For the text-containing cell, return its midpoint in (X, Y) coordinate format. 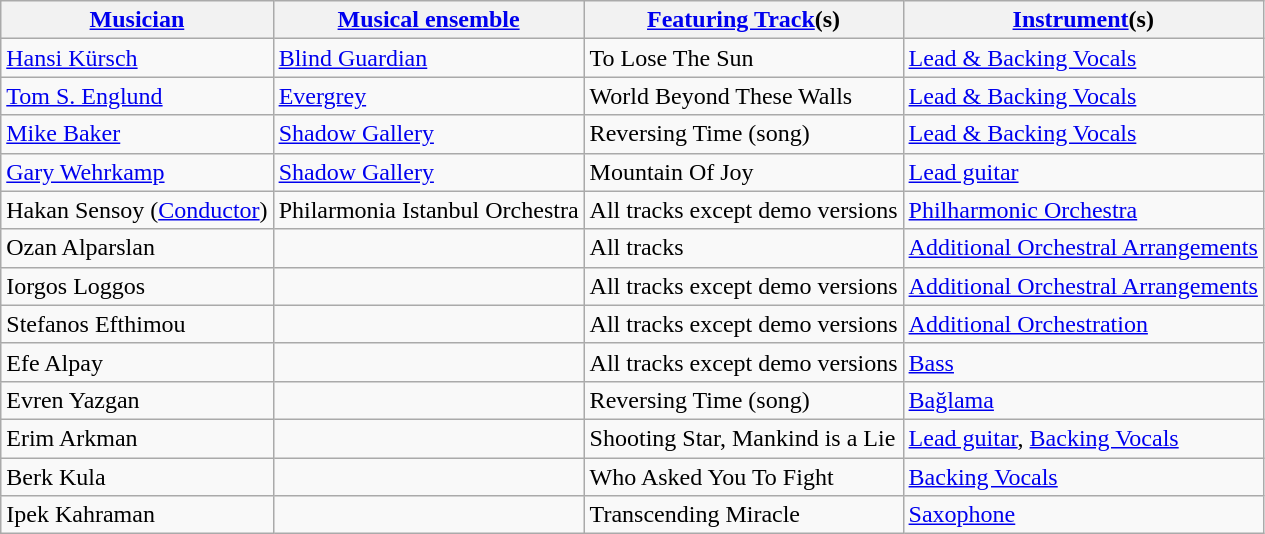
Additional Orchestration (1083, 324)
Ozan Alparslan (137, 248)
Featuring Track(s) (744, 20)
Gary Wehrkamp (137, 172)
Hakan Sensoy (Conductor) (137, 210)
Lead guitar, Backing Vocals (1083, 438)
Who Asked You To Fight (744, 477)
Transcending Miracle (744, 515)
Mountain Of Joy (744, 172)
Bağlama (1083, 400)
Ipek Kahraman (137, 515)
Philarmonia Istanbul Orchestra (428, 210)
Instrument(s) (1083, 20)
Lead guitar (1083, 172)
World Beyond These Walls (744, 96)
Hansi Kürsch (137, 58)
To Lose The Sun (744, 58)
Efe Alpay (137, 362)
Philharmonic Orchestra (1083, 210)
Shooting Star, Mankind is a Lie (744, 438)
Backing Vocals (1083, 477)
Mike Baker (137, 134)
Berk Kula (137, 477)
Tom S. Englund (137, 96)
Blind Guardian (428, 58)
Bass (1083, 362)
Evergrey (428, 96)
Iorgos Loggos (137, 286)
All tracks (744, 248)
Musician (137, 20)
Stefanos Efthimou (137, 324)
Musical ensemble (428, 20)
Erim Arkman (137, 438)
Saxophone (1083, 515)
Evren Yazgan (137, 400)
